For the text-containing cell, return its midpoint in [x, y] coordinate format. 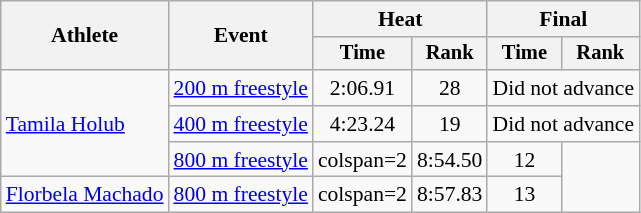
19 [450, 124]
Athlete [85, 36]
2:06.91 [362, 88]
4:23.24 [362, 124]
8:57.83 [450, 195]
Final [563, 19]
400 m freestyle [241, 124]
Heat [400, 19]
Tamila Holub [85, 124]
13 [524, 195]
8:54.50 [450, 160]
Florbela Machado [85, 195]
28 [450, 88]
12 [524, 160]
Event [241, 36]
200 m freestyle [241, 88]
